For the text-containing cell, return its midpoint in [x, y] coordinate format. 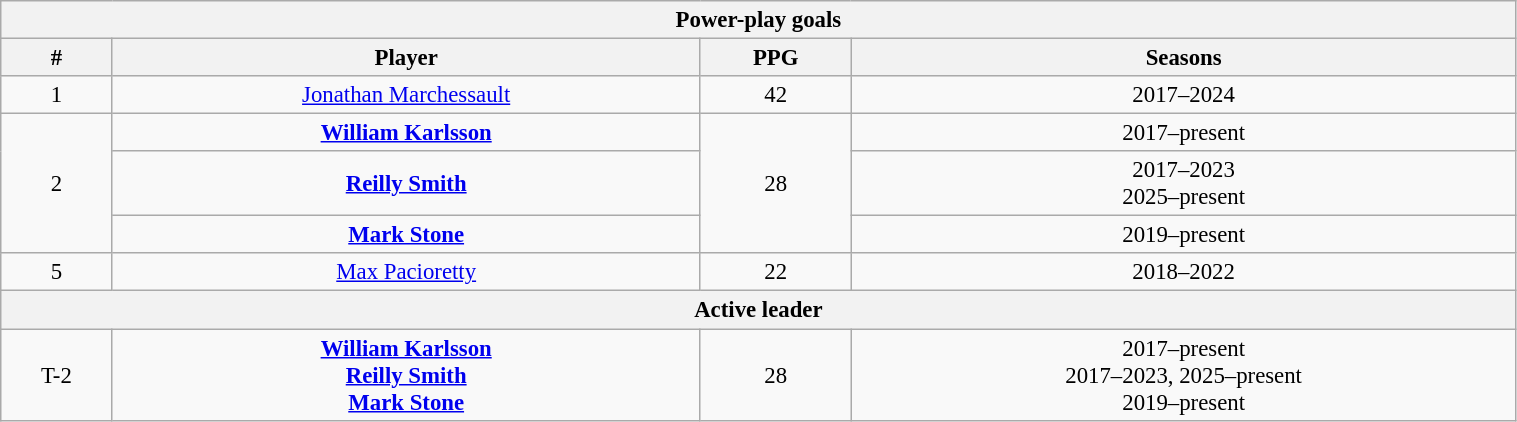
Max Pacioretty [406, 273]
William Karlsson [406, 133]
Power-play goals [758, 20]
2 [56, 184]
2017–present2017–2023, 2025–present2019–present [1184, 375]
1 [56, 95]
2017–present [1184, 133]
PPG [776, 58]
Seasons [1184, 58]
2018–2022 [1184, 273]
Mark Stone [406, 235]
T-2 [56, 375]
5 [56, 273]
2017–2024 [1184, 95]
Jonathan Marchessault [406, 95]
Player [406, 58]
22 [776, 273]
2017–20232025–present [1184, 184]
42 [776, 95]
2019–present [1184, 235]
Active leader [758, 310]
William KarlssonReilly SmithMark Stone [406, 375]
Reilly Smith [406, 184]
# [56, 58]
